Find where the given text appears and provide that cell's center as (X, Y) coordinate. 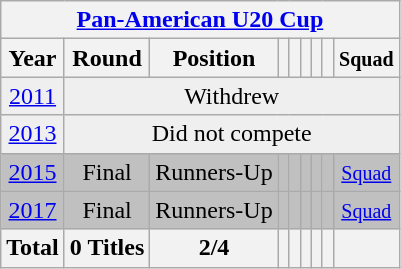
Withdrew (232, 96)
2013 (33, 134)
2017 (33, 210)
Position (214, 58)
Total (33, 248)
2011 (33, 96)
Did not compete (232, 134)
Year (33, 58)
Pan-American U20 Cup (200, 20)
Round (107, 58)
2015 (33, 172)
0 Titles (107, 248)
2/4 (214, 248)
